For the text-containing cell, return its midpoint in (x, y) coordinate format. 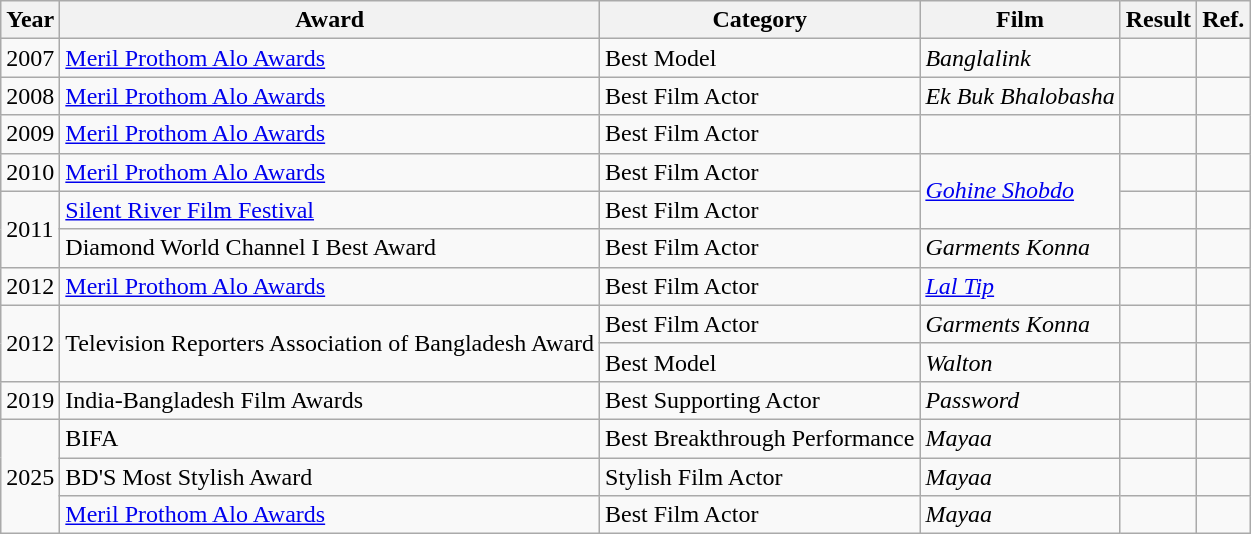
Category (760, 20)
Ek Buk Bhalobasha (1020, 96)
Stylish Film Actor (760, 477)
Ref. (1224, 20)
India-Bangladesh Film Awards (330, 400)
2019 (30, 400)
Password (1020, 400)
Silent River Film Festival (330, 210)
2007 (30, 58)
2025 (30, 476)
Television Reporters Association of Bangladesh Award (330, 343)
Best Supporting Actor (760, 400)
BIFA (330, 438)
2011 (30, 229)
Year (30, 20)
Lal Tip (1020, 286)
Walton (1020, 362)
Banglalink (1020, 58)
Diamond World Channel I Best Award (330, 248)
Film (1020, 20)
2010 (30, 172)
Best Breakthrough Performance (760, 438)
Gohine Shobdo (1020, 191)
Result (1158, 20)
2008 (30, 96)
Award (330, 20)
2009 (30, 134)
BD'S Most Stylish Award (330, 477)
